Return (X, Y) of the center of cell containing provided text 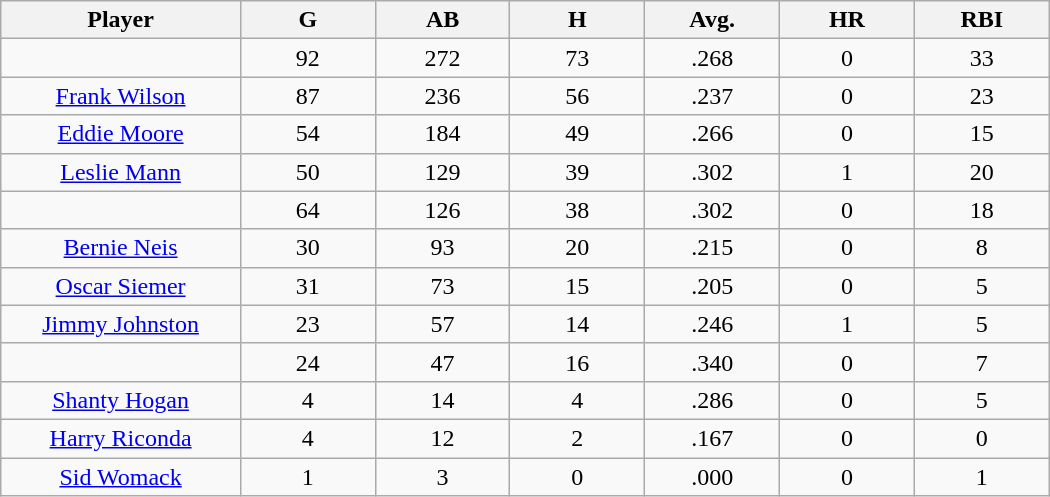
.237 (712, 96)
38 (578, 210)
Sid Womack (121, 477)
2 (578, 438)
.215 (712, 248)
129 (442, 172)
Eddie Moore (121, 134)
8 (982, 248)
87 (308, 96)
Frank Wilson (121, 96)
Jimmy Johnston (121, 324)
39 (578, 172)
.286 (712, 400)
.268 (712, 58)
47 (442, 362)
272 (442, 58)
.340 (712, 362)
Oscar Siemer (121, 286)
3 (442, 477)
93 (442, 248)
Shanty Hogan (121, 400)
Leslie Mann (121, 172)
56 (578, 96)
49 (578, 134)
126 (442, 210)
24 (308, 362)
Avg. (712, 20)
54 (308, 134)
Harry Riconda (121, 438)
Bernie Neis (121, 248)
184 (442, 134)
7 (982, 362)
57 (442, 324)
12 (442, 438)
50 (308, 172)
G (308, 20)
AB (442, 20)
64 (308, 210)
18 (982, 210)
H (578, 20)
92 (308, 58)
.167 (712, 438)
HR (848, 20)
.266 (712, 134)
236 (442, 96)
Player (121, 20)
RBI (982, 20)
.000 (712, 477)
33 (982, 58)
31 (308, 286)
.205 (712, 286)
30 (308, 248)
.246 (712, 324)
16 (578, 362)
